Return (x, y) of the center of cell containing provided text 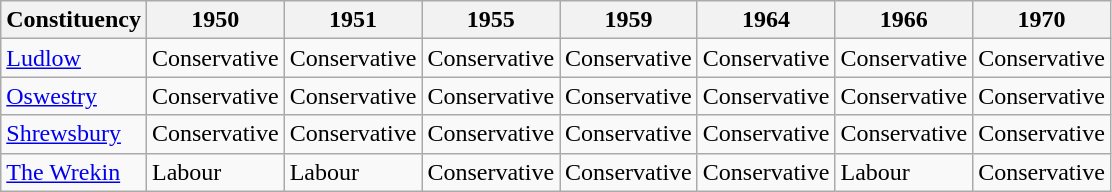
1964 (766, 20)
1950 (215, 20)
1955 (491, 20)
1966 (904, 20)
1959 (629, 20)
Constituency (74, 20)
Oswestry (74, 96)
1951 (353, 20)
The Wrekin (74, 172)
Ludlow (74, 58)
Shrewsbury (74, 134)
1970 (1042, 20)
